Provide the (X, Y) coordinate of the cell's center where the given text is located.  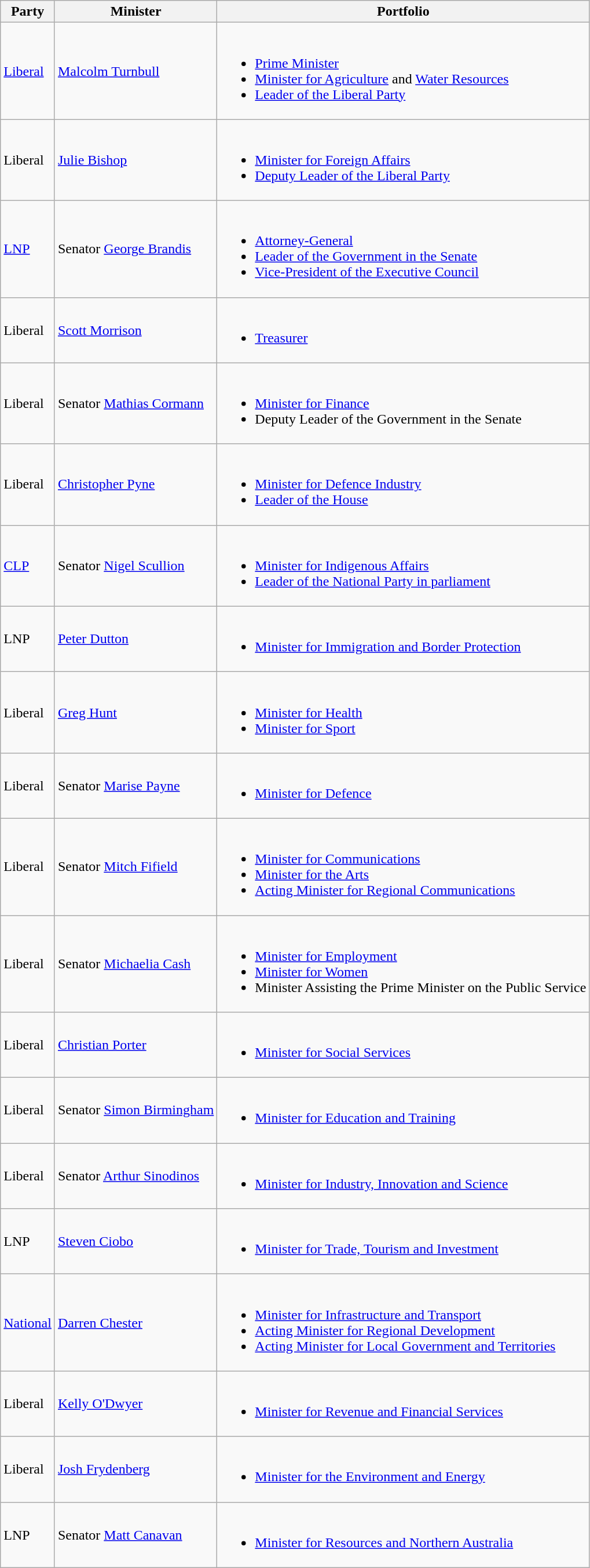
Minister for Social Services (403, 1045)
Peter Dutton (135, 639)
Senator Marise Payne (135, 786)
Senator Michaelia Cash (135, 964)
Portfolio (403, 12)
Scott Morrison (135, 330)
Julie Bishop (135, 160)
Greg Hunt (135, 712)
Minister for Immigration and Border Protection (403, 639)
Attorney-GeneralLeader of the Government in the SenateVice-President of the Executive Council (403, 249)
Minister for Trade, Tourism and Investment (403, 1241)
Senator Matt Canavan (135, 1534)
Josh Frydenberg (135, 1469)
Minister (135, 12)
Party (28, 12)
Christian Porter (135, 1045)
Minister for Foreign AffairsDeputy Leader of the Liberal Party (403, 160)
Minister for Industry, Innovation and Science (403, 1176)
Senator Nigel Scullion (135, 566)
Treasurer (403, 330)
CLP (28, 566)
Kelly O'Dwyer (135, 1403)
Prime MinisterMinister for Agriculture and Water ResourcesLeader of the Liberal Party (403, 71)
Minister for Education and Training (403, 1110)
Malcolm Turnbull (135, 71)
Darren Chester (135, 1322)
Minister for Resources and Northern Australia (403, 1534)
Minister for EmploymentMinister for WomenMinister Assisting the Prime Minister on the Public Service (403, 964)
Minister for Revenue and Financial Services (403, 1403)
Christopher Pyne (135, 484)
National (28, 1322)
Minister for CommunicationsMinister for the ArtsActing Minister for Regional Communications (403, 867)
Minister for HealthMinister for Sport (403, 712)
Senator Mitch Fifield (135, 867)
Minister for FinanceDeputy Leader of the Government in the Senate (403, 403)
Minister for the Environment and Energy (403, 1469)
Senator Arthur Sinodinos (135, 1176)
Senator Mathias Cormann (135, 403)
Minister for Defence (403, 786)
Minister for Infrastructure and TransportActing Minister for Regional DevelopmentActing Minister for Local Government and Territories (403, 1322)
Minister for Defence IndustryLeader of the House (403, 484)
Minister for Indigenous AffairsLeader of the National Party in parliament (403, 566)
Steven Ciobo (135, 1241)
Senator Simon Birmingham (135, 1110)
Senator George Brandis (135, 249)
